Determine the (X, Y) coordinate at the center of the cell enclosing the given text.  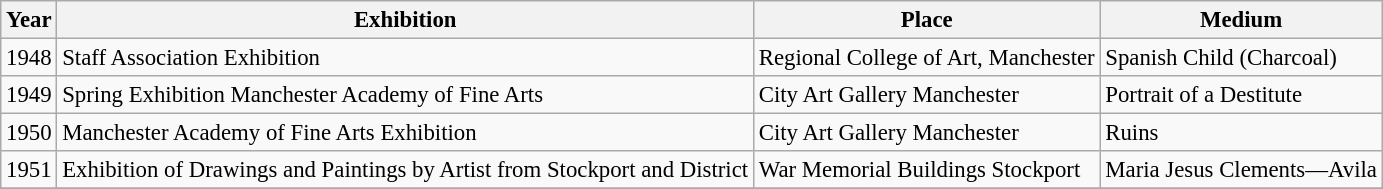
War Memorial Buildings Stockport (926, 170)
Portrait of a Destitute (1241, 95)
Maria Jesus Clements—Avila (1241, 170)
Regional College of Art, Manchester (926, 58)
Spanish Child (Charcoal) (1241, 58)
1949 (29, 95)
Place (926, 20)
Staff Association Exhibition (406, 58)
Manchester Academy of Fine Arts Exhibition (406, 133)
Exhibition (406, 20)
1951 (29, 170)
Ruins (1241, 133)
Medium (1241, 20)
1950 (29, 133)
1948 (29, 58)
Exhibition of Drawings and Paintings by Artist from Stockport and District (406, 170)
Year (29, 20)
Spring Exhibition Manchester Academy of Fine Arts (406, 95)
